Scan for the cell matching the given text and deliver its [X, Y] coordinate at center. 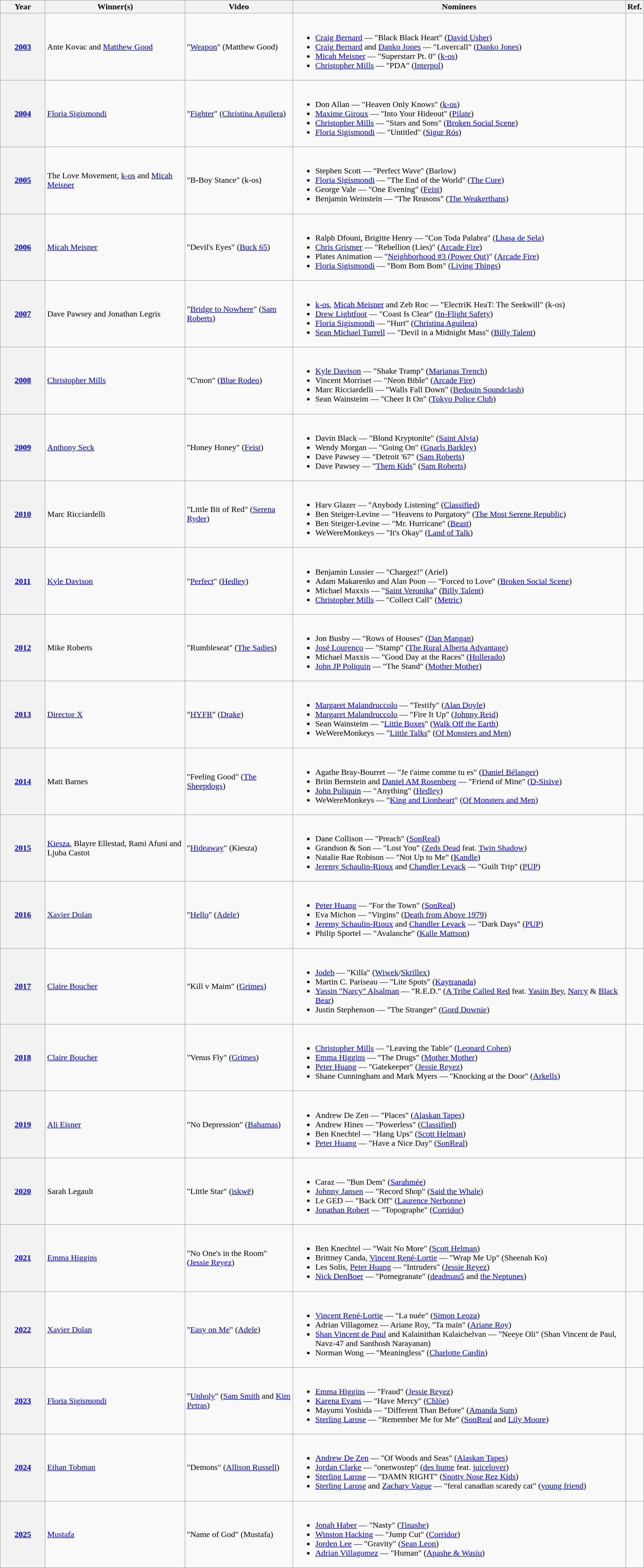
Marc Ricciardelli [115, 514]
"Little Bit of Red" (Serena Ryder) [239, 514]
Ethan Tobman [115, 1468]
"Demons" (Allison Russell) [239, 1468]
Anthony Seck [115, 447]
Winner(s) [115, 7]
"Perfect" (Hedley) [239, 581]
2003 [23, 47]
The Love Movement, k-os and Micah Meisner [115, 180]
"Honey Honey" (Feist) [239, 447]
Mike Roberts [115, 648]
"Name of God" (Mustafa) [239, 1534]
"Rumbleseat" (The Sadies) [239, 648]
Matt Barnes [115, 781]
2018 [23, 1058]
"Unholy" (Sam Smith and Kim Petras) [239, 1401]
Emma Higgins [115, 1258]
Director X [115, 714]
"Hideaway" (Kiesza) [239, 848]
2024 [23, 1468]
"Weapon" (Matthew Good) [239, 47]
"B-Boy Stance" (k-os) [239, 180]
2012 [23, 648]
Mustafa [115, 1534]
Kiesza, Blayre Ellestad, Rami Afuni and Ljuba Castot [115, 848]
"Easy on Me" (Adele) [239, 1330]
Video [239, 7]
Kyle Davison [115, 581]
2014 [23, 781]
2020 [23, 1191]
Ref. [634, 7]
"Venus Fly" (Grimes) [239, 1058]
"HYFR" (Drake) [239, 714]
Ali Eisner [115, 1124]
"No Depression" (Bahamas) [239, 1124]
2005 [23, 180]
"Little Star" (iskwē) [239, 1191]
"Devil's Eyes" (Buck 65) [239, 247]
2022 [23, 1330]
"Bridge to Nowhere" (Sam Roberts) [239, 314]
"C'mon" (Blue Rodeo) [239, 381]
2004 [23, 114]
2006 [23, 247]
Ante Kovac and Matthew Good [115, 47]
"Fighter" (Christina Aguilera) [239, 114]
"No One's in the Room" (Jessie Reyez) [239, 1258]
2016 [23, 915]
Year [23, 7]
2007 [23, 314]
2025 [23, 1534]
Micah Meisner [115, 247]
2009 [23, 447]
2010 [23, 514]
"Kill v Maim" (Grimes) [239, 986]
2019 [23, 1124]
2011 [23, 581]
2017 [23, 986]
2008 [23, 381]
Sarah Legault [115, 1191]
"Feeling Good" (The Sheepdogs) [239, 781]
2015 [23, 848]
2013 [23, 714]
Christopher Mills [115, 381]
2023 [23, 1401]
Jonah Haber — "Nasty" (Tinashe)Winston Hacking — "Jump Cut" (Corridor)Jorden Lee — "Gravity" (Sean Leon)Adrian Villagomez — "Human" (Apashe & Wasiu) [459, 1534]
Nominees [459, 7]
"Hello" (Adele) [239, 915]
Dave Pawsey and Jonathan Legris [115, 314]
2021 [23, 1258]
